Pinpoint the cell where the given text exists, returning its [X, Y] midpoint coordinate. 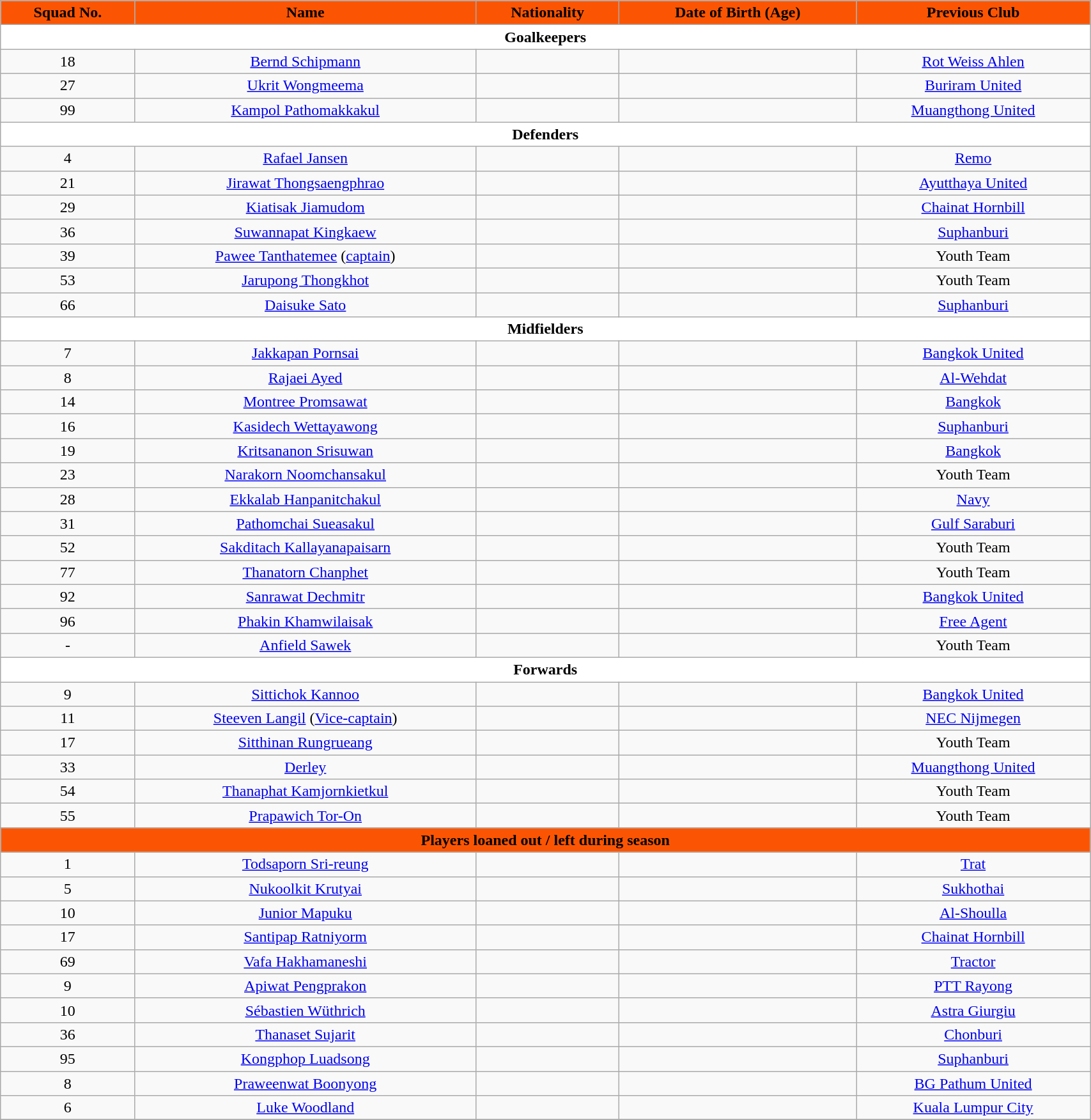
Daisuke Sato [306, 305]
Junior Mapuku [306, 913]
Chonburi [973, 1034]
4 [68, 159]
55 [68, 816]
Players loaned out / left during season [546, 840]
23 [68, 475]
1 [68, 864]
54 [68, 791]
6 [68, 1108]
Pathomchai Sueasakul [306, 524]
Thanatorn Chanphet [306, 572]
Santipap Ratniyorm [306, 937]
Jakkapan Pornsai [306, 354]
19 [68, 451]
33 [68, 767]
Ekkalab Hanpanitchakul [306, 499]
18 [68, 61]
Rot Weiss Ahlen [973, 61]
11 [68, 719]
Steeven Langil (Vice-captain) [306, 719]
27 [68, 86]
Remo [973, 159]
92 [68, 596]
Sakditach Kallayanapaisarn [306, 548]
Kuala Lumpur City [973, 1108]
96 [68, 621]
69 [68, 961]
Luke Woodland [306, 1108]
Kritsananon Srisuwan [306, 451]
Todsaporn Sri-reung [306, 864]
Forwards [546, 669]
Vafa Hakhamaneshi [306, 961]
53 [68, 280]
Kongphop Luadsong [306, 1059]
Jarupong Thongkhot [306, 280]
Midfielders [546, 329]
Free Agent [973, 621]
Ukrit Wongmeema [306, 86]
Anfield Sawek [306, 645]
Kampol Pathomakkakul [306, 110]
Astra Giurgiu [973, 1010]
99 [68, 110]
39 [68, 256]
Montree Promsawat [306, 402]
52 [68, 548]
Sébastien Wüthrich [306, 1010]
Al-Wehdat [973, 378]
Jirawat Thongsaengphrao [306, 183]
PTT Rayong [973, 986]
Sittichok Kannoo [306, 694]
Navy [973, 499]
Kiatisak Jiamudom [306, 207]
28 [68, 499]
Narakorn Noomchansakul [306, 475]
29 [68, 207]
Ayutthaya United [973, 183]
Phakin Khamwilaisak [306, 621]
Derley [306, 767]
Goalkeepers [546, 37]
Buriram United [973, 86]
77 [68, 572]
Al-Shoulla [973, 913]
14 [68, 402]
66 [68, 305]
Bernd Schipmann [306, 61]
31 [68, 524]
Sukhothai [973, 889]
5 [68, 889]
Nukoolkit Krutyai [306, 889]
Rafael Jansen [306, 159]
Pawee Tanthatemee (captain) [306, 256]
Kasidech Wettayawong [306, 426]
21 [68, 183]
Rajaei Ayed [306, 378]
95 [68, 1059]
Defenders [546, 134]
NEC Nijmegen [973, 719]
Name [306, 13]
Nationality [547, 13]
Thanaphat Kamjornkietkul [306, 791]
BG Pathum United [973, 1084]
Praweenwat Boonyong [306, 1084]
Tractor [973, 961]
16 [68, 426]
Sanrawat Dechmitr [306, 596]
Thanaset Sujarit [306, 1034]
Squad No. [68, 13]
Date of Birth (Age) [738, 13]
Gulf Saraburi [973, 524]
- [68, 645]
7 [68, 354]
Previous Club [973, 13]
Trat [973, 864]
Sitthinan Rungrueang [306, 743]
Prapawich Tor-On [306, 816]
Suwannapat Kingkaew [306, 231]
Apiwat Pengprakon [306, 986]
